Capture the cell that displays the provided text and extract its [x, y] central coordinate. 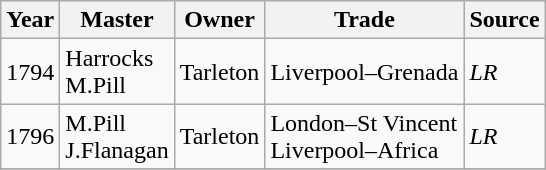
London–St VincentLiverpool–Africa [364, 136]
1796 [30, 136]
Year [30, 20]
Master [117, 20]
1794 [30, 72]
Liverpool–Grenada [364, 72]
Owner [220, 20]
Source [504, 20]
M.PillJ.Flanagan [117, 136]
Trade [364, 20]
HarrocksM.Pill [117, 72]
